Extract the (X, Y) coordinate from the center of the cell holding the provided text.  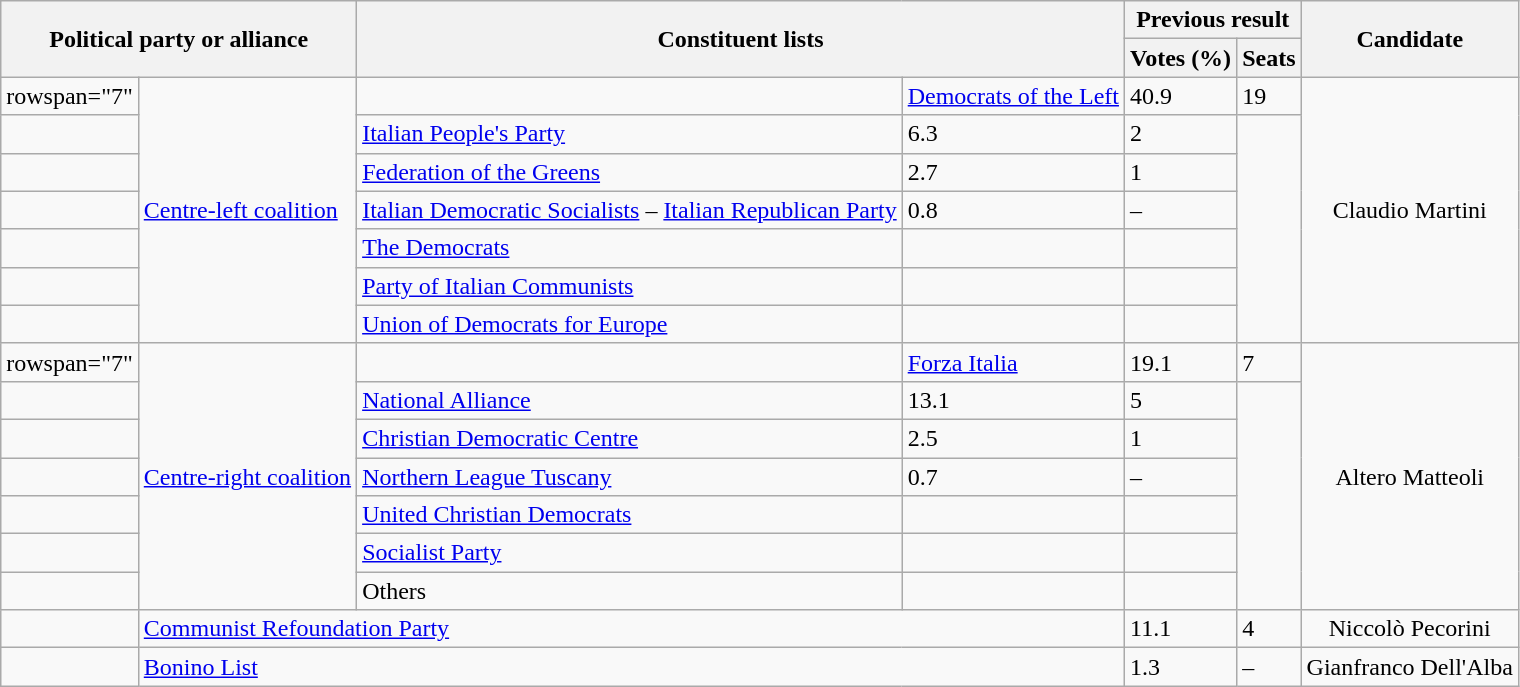
2 (1180, 134)
United Christian Democrats (630, 515)
Niccolò Pecorini (1410, 629)
Party of Italian Communists (630, 286)
2.5 (1013, 438)
Italian People's Party (630, 134)
13.1 (1013, 400)
Candidate (1410, 39)
Previous result (1212, 20)
5 (1180, 400)
7 (1269, 362)
Northern League Tuscany (630, 477)
4 (1269, 629)
National Alliance (630, 400)
Bonino List (631, 667)
11.1 (1180, 629)
Communist Refoundation Party (631, 629)
40.9 (1180, 96)
1.3 (1180, 667)
19.1 (1180, 362)
Centre-left coalition (247, 210)
2.7 (1013, 172)
Forza Italia (1013, 362)
0.8 (1013, 210)
19 (1269, 96)
0.7 (1013, 477)
Altero Matteoli (1410, 476)
Others (630, 591)
Votes (%) (1180, 58)
Constituent lists (741, 39)
Socialist Party (630, 553)
Federation of the Greens (630, 172)
Italian Democratic Socialists – Italian Republican Party (630, 210)
6.3 (1013, 134)
Democrats of the Left (1013, 96)
Christian Democratic Centre (630, 438)
Centre-right coalition (247, 476)
The Democrats (630, 248)
Gianfranco Dell'Alba (1410, 667)
Political party or alliance (179, 39)
Seats (1269, 58)
Claudio Martini (1410, 210)
Union of Democrats for Europe (630, 324)
